Capture the cell that displays the provided text and extract its [x, y] central coordinate. 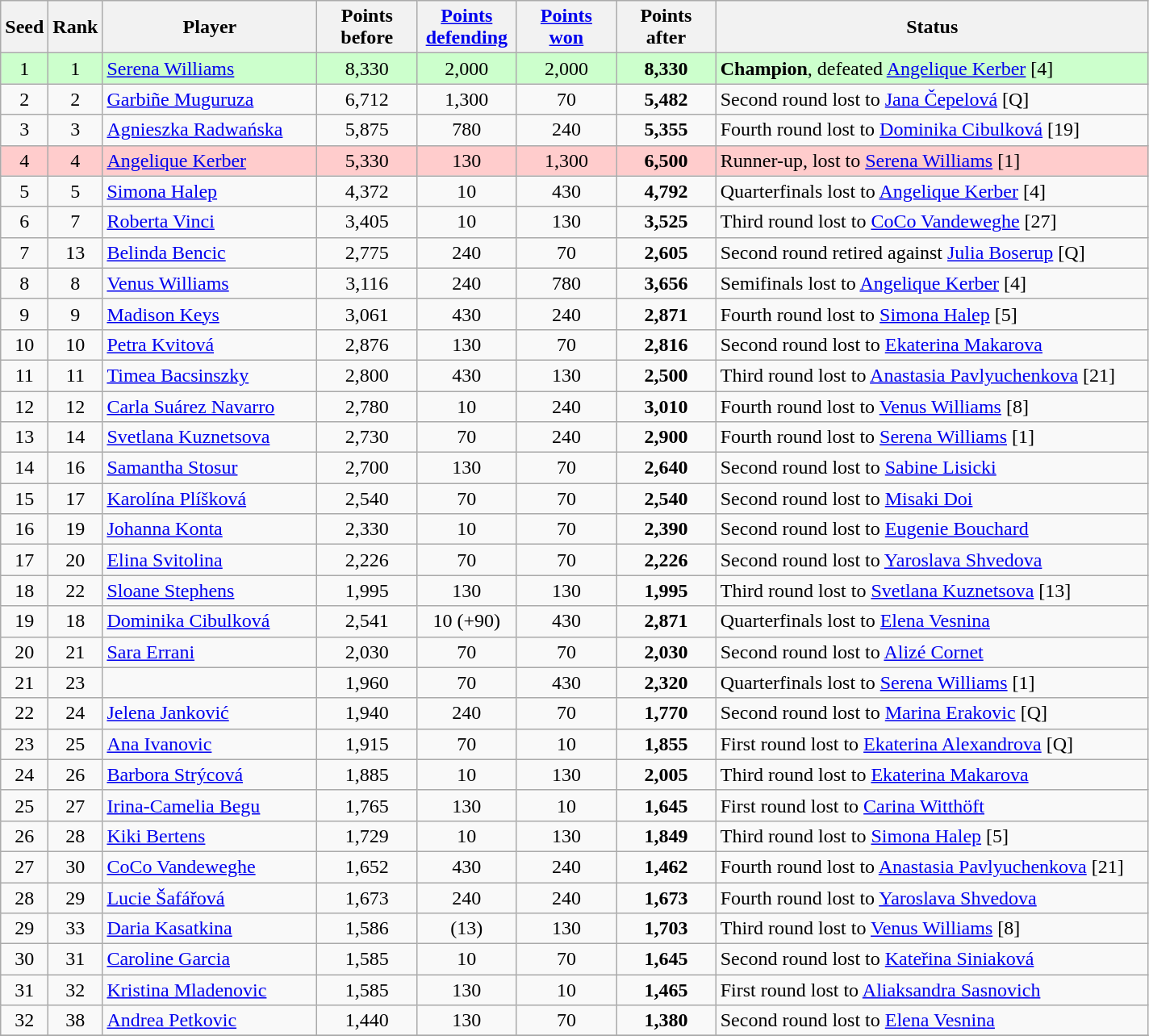
2,330 [367, 529]
1,652 [367, 867]
Seed [24, 27]
Kristina Mladenovic [210, 990]
1,855 [666, 744]
Jelena Janković [210, 713]
Agnieszka Radwańska [210, 130]
2,541 [367, 621]
2,500 [666, 375]
Fourth round lost to Serena Williams [1] [932, 437]
Quarterfinals lost to Serena Williams [1] [932, 683]
6,712 [367, 99]
4,792 [666, 191]
First round lost to Ekaterina Alexandrova [Q] [932, 744]
2,876 [367, 345]
Third round lost to Simona Halep [5] [932, 836]
2,640 [666, 468]
CoCo Vandeweghe [210, 867]
(13) [467, 929]
First round lost to Aliaksandra Sasnovich [932, 990]
Quarterfinals lost to Elena Vesnina [932, 621]
Fourth round lost to Venus Williams [8] [932, 406]
Quarterfinals lost to Angelique Kerber [4] [932, 191]
1,960 [367, 683]
2,900 [666, 437]
Petra Kvitová [210, 345]
Belinda Bencic [210, 253]
Second round lost to Marina Erakovic [Q] [932, 713]
Sloane Stephens [210, 591]
1,462 [666, 867]
3,405 [367, 222]
6,500 [666, 161]
Points before [367, 27]
6 [24, 222]
2,775 [367, 253]
1,586 [367, 929]
5,482 [666, 99]
Second round lost to Ekaterina Makarova [932, 345]
Player [210, 27]
Timea Bacsinszky [210, 375]
1,915 [367, 744]
Second round retired against Julia Boserup [Q] [932, 253]
Second round lost to Yaroslava Shvedova [932, 560]
Fourth round lost to Yaroslava Shvedova [932, 898]
2,605 [666, 253]
Serena Williams [210, 69]
Second round lost to Eugenie Bouchard [932, 529]
1,849 [666, 836]
4,372 [367, 191]
5,330 [367, 161]
Ana Ivanovic [210, 744]
Samantha Stosur [210, 468]
Second round lost to Kateřina Siniaková [932, 959]
Andrea Petkovic [210, 1021]
15 [24, 499]
Sara Errani [210, 652]
Rank [76, 27]
1,770 [666, 713]
Carla Suárez Navarro [210, 406]
Second round lost to Elena Vesnina [932, 1021]
33 [76, 929]
Second round lost to Alizé Cornet [932, 652]
Third round lost to Anastasia Pavlyuchenkova [21] [932, 375]
Second round lost to Jana Čepelová [Q] [932, 99]
Johanna Konta [210, 529]
5,355 [666, 130]
Svetlana Kuznetsova [210, 437]
3,061 [367, 314]
Third round lost to Venus Williams [8] [932, 929]
Venus Williams [210, 283]
10 (+90) [467, 621]
2,005 [666, 775]
2,320 [666, 683]
Third round lost to Ekaterina Makarova [932, 775]
Points after [666, 27]
1,703 [666, 929]
Status [932, 27]
Fourth round lost to Anastasia Pavlyuchenkova [21] [932, 867]
Simona Halep [210, 191]
Elina Svitolina [210, 560]
Caroline Garcia [210, 959]
Second round lost to Sabine Lisicki [932, 468]
1,440 [367, 1021]
38 [76, 1021]
1,729 [367, 836]
Runner-up, lost to Serena Williams [1] [932, 161]
Dominika Cibulková [210, 621]
Kiki Bertens [210, 836]
1,885 [367, 775]
2,800 [367, 375]
1,380 [666, 1021]
First round lost to Carina Witthöft [932, 805]
Garbiñe Muguruza [210, 99]
Fourth round lost to Dominika Cibulková [19] [932, 130]
3,525 [666, 222]
1,465 [666, 990]
Roberta Vinci [210, 222]
2,780 [367, 406]
3,656 [666, 283]
2,730 [367, 437]
Points defending [467, 27]
Daria Kasatkina [210, 929]
3,116 [367, 283]
2,390 [666, 529]
Karolína Plíšková [210, 499]
Champion, defeated Angelique Kerber [4] [932, 69]
Lucie Šafářová [210, 898]
2,700 [367, 468]
Madison Keys [210, 314]
Second round lost to Misaki Doi [932, 499]
Fourth round lost to Simona Halep [5] [932, 314]
1,940 [367, 713]
1,765 [367, 805]
5,875 [367, 130]
Semifinals lost to Angelique Kerber [4] [932, 283]
2,816 [666, 345]
Points won [566, 27]
3,010 [666, 406]
Irina-Camelia Begu [210, 805]
Barbora Strýcová [210, 775]
Third round lost to Svetlana Kuznetsova [13] [932, 591]
Third round lost to CoCo Vandeweghe [27] [932, 222]
Angelique Kerber [210, 161]
